Extract the (x, y) coordinate from the center of the cell holding the provided text.  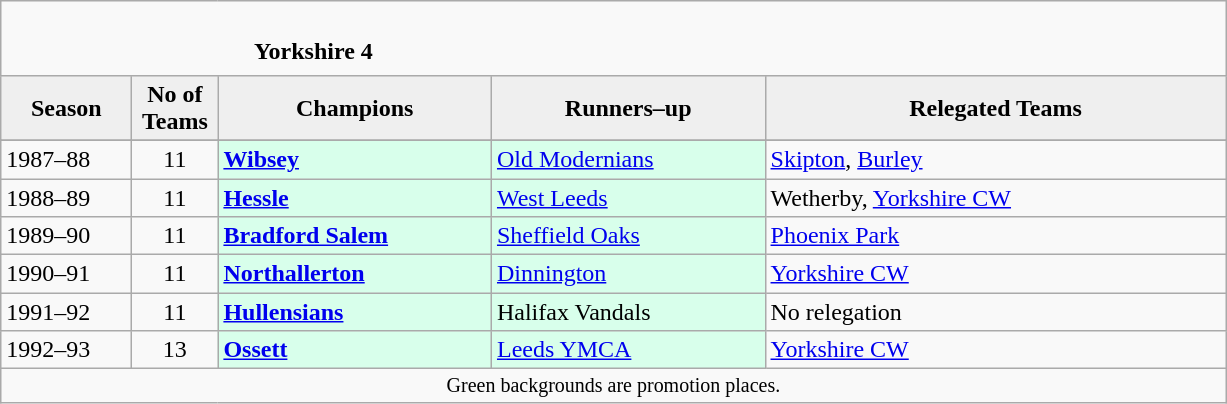
Phoenix Park (996, 236)
Skipton, Burley (996, 159)
Season (66, 108)
Halifax Vandals (628, 312)
Wetherby, Yorkshire CW (996, 197)
Runners–up (628, 108)
Ossett (355, 350)
West Leeds (628, 197)
Hullensians (355, 312)
1990–91 (66, 274)
Northallerton (355, 274)
1991–92 (66, 312)
1987–88 (66, 159)
13 (175, 350)
Sheffield Oaks (628, 236)
No relegation (996, 312)
Old Modernians (628, 159)
Wibsey (355, 159)
Relegated Teams (996, 108)
1992–93 (66, 350)
Leeds YMCA (628, 350)
Champions (355, 108)
Dinnington (628, 274)
Bradford Salem (355, 236)
Hessle (355, 197)
1988–89 (66, 197)
Green backgrounds are promotion places. (614, 386)
1989–90 (66, 236)
No of Teams (175, 108)
